Scan for the cell matching the given text and deliver its [x, y] coordinate at center. 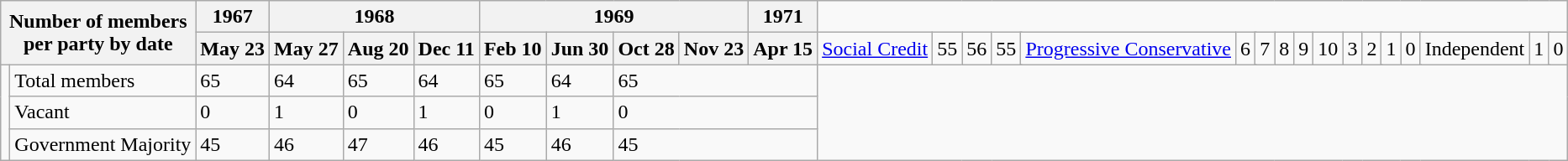
10 [1328, 49]
Social Credit [876, 49]
May 23 [233, 49]
7 [1265, 49]
Jun 30 [580, 49]
Nov 23 [713, 49]
3 [1353, 49]
Vacant [103, 112]
Government Majority [103, 144]
1968 [375, 17]
Aug 20 [378, 49]
47 [378, 144]
May 27 [307, 49]
1967 [233, 17]
6 [1245, 49]
Apr 15 [783, 49]
8 [1284, 49]
1971 [783, 17]
Total members [103, 80]
Dec 11 [446, 49]
56 [976, 49]
Number of membersper party by date [98, 33]
Feb 10 [513, 49]
Independent [1475, 49]
9 [1304, 49]
2 [1371, 49]
Oct 28 [646, 49]
1969 [613, 17]
Progressive Conservative [1129, 49]
